Identify which cell holds the provided text, then report its (X, Y) central coordinate. 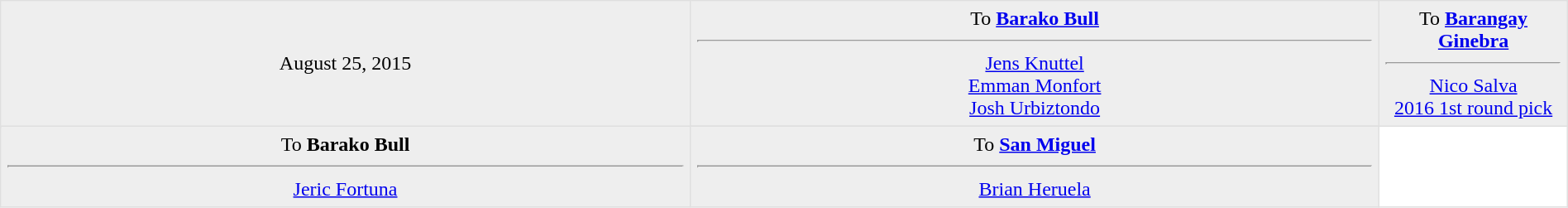
August 25, 2015 (346, 64)
To Barako BullJeric Fortuna (346, 167)
To San MiguelBrian Heruela (1035, 167)
To Barangay GinebraNico Salva2016 1st round pick (1474, 64)
To Barako BullJens KnuttelEmman MonfortJosh Urbiztondo (1035, 64)
